Return the (X, Y) coordinate for the center point of the cell that contains the specified text.  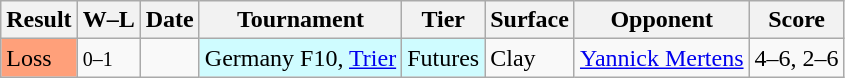
Result (39, 20)
Date (170, 20)
Score (796, 20)
Clay (530, 58)
Germany F10, Trier (300, 58)
W–L (108, 20)
Tournament (300, 20)
Tier (444, 20)
Surface (530, 20)
4–6, 2–6 (796, 58)
Loss (39, 58)
Futures (444, 58)
Opponent (662, 20)
0–1 (108, 58)
Yannick Mertens (662, 58)
